Determine the (x, y) coordinate at the center of the cell enclosing the given text.  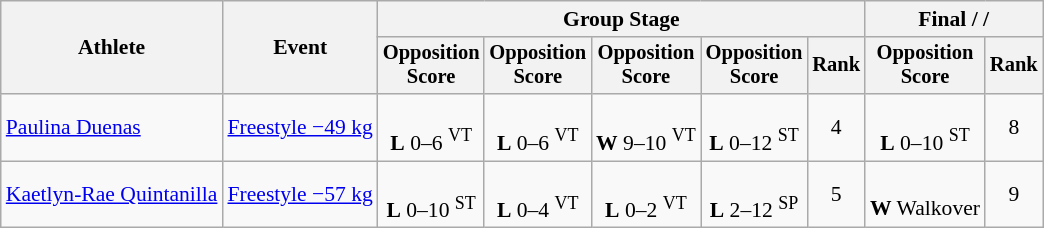
Paulina Duenas (112, 128)
4 (836, 128)
Athlete (112, 48)
Final / / (954, 19)
Group Stage (622, 19)
L 2–12 SP (754, 194)
W Walkover (925, 194)
L 0–4 VT (538, 194)
L 0–2 VT (646, 194)
L 0–12 ST (754, 128)
5 (836, 194)
Kaetlyn-Rae Quintanilla (112, 194)
Freestyle −57 kg (300, 194)
8 (1014, 128)
Event (300, 48)
9 (1014, 194)
W 9–10 VT (646, 128)
Freestyle −49 kg (300, 128)
